Provide the (x, y) coordinate of the cell's center where the given text is located.  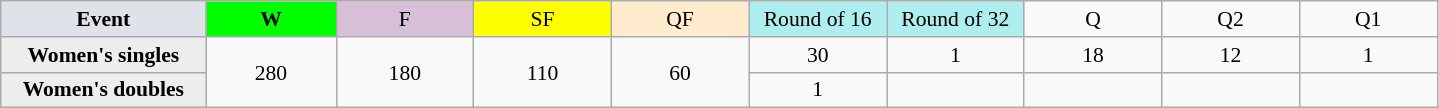
QF (680, 19)
180 (405, 72)
Women's singles (104, 55)
SF (543, 19)
30 (818, 55)
W (271, 19)
12 (1231, 55)
Q (1093, 19)
60 (680, 72)
F (405, 19)
Q2 (1231, 19)
Event (104, 19)
18 (1093, 55)
110 (543, 72)
Round of 16 (818, 19)
Q1 (1368, 19)
280 (271, 72)
Women's doubles (104, 90)
Round of 32 (955, 19)
